Determine the [x, y] coordinate at the center of the cell enclosing the given text.  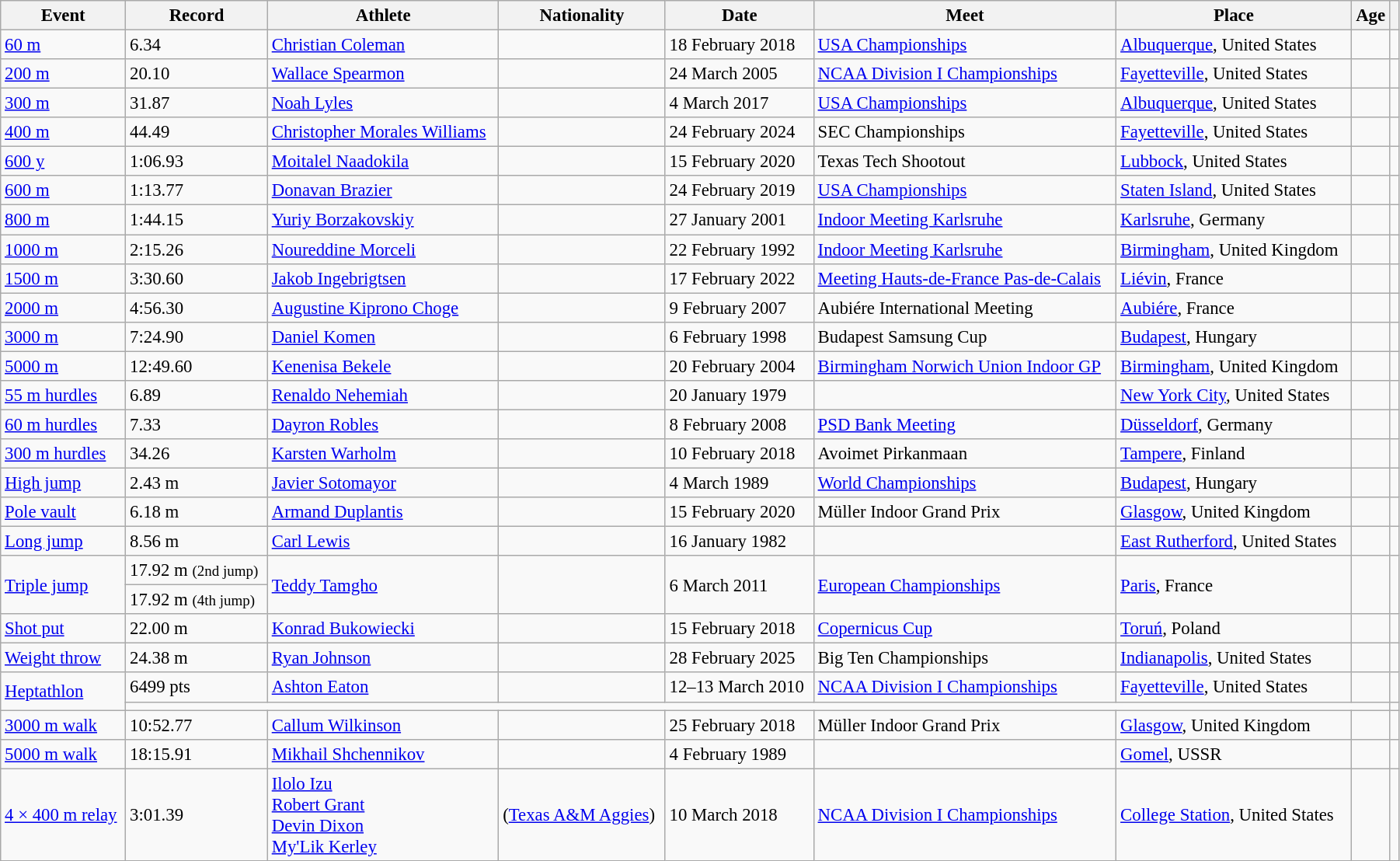
Shot put [64, 629]
Avoimet Pirkanmaan [965, 454]
Javier Sotomayor [382, 483]
PSD Bank Meeting [965, 424]
New York City, United States [1234, 396]
24 February 2019 [740, 190]
Toruń, Poland [1234, 629]
24 February 2024 [740, 132]
Kenenisa Bekele [382, 366]
6 March 2011 [740, 584]
3000 m [64, 336]
Tampere, Finland [1234, 454]
College Station, United States [1234, 814]
6.18 m [197, 512]
7.33 [197, 424]
8.56 m [197, 542]
8 February 2008 [740, 424]
2:15.26 [197, 249]
10 March 2018 [740, 814]
20 February 2004 [740, 366]
European Championships [965, 584]
Armand Duplantis [382, 512]
18 February 2018 [740, 45]
3:30.60 [197, 278]
Heptathlon [64, 692]
Texas Tech Shootout [965, 162]
4 February 1989 [740, 754]
High jump [64, 483]
Karsten Warholm [382, 454]
17 February 2022 [740, 278]
800 m [64, 220]
Meeting Hauts-de-France Pas-de-Calais [965, 278]
10:52.77 [197, 725]
Augustine Kiprono Choge [382, 308]
6.34 [197, 45]
Christian Coleman [382, 45]
Paris, France [1234, 584]
2.43 m [197, 483]
Konrad Bukowiecki [382, 629]
Daniel Komen [382, 336]
Lubbock, United States [1234, 162]
Aubiére International Meeting [965, 308]
12:49.60 [197, 366]
Long jump [64, 542]
3:01.39 [197, 814]
10 February 2018 [740, 454]
Ryan Johnson [382, 658]
Meet [965, 16]
Donavan Brazier [382, 190]
Yuriy Borzakovskiy [382, 220]
17.92 m (2nd jump) [197, 570]
1500 m [64, 278]
28 February 2025 [740, 658]
Nationality [582, 16]
Budapest Samsung Cup [965, 336]
Düsseldorf, Germany [1234, 424]
Record [197, 16]
4:56.30 [197, 308]
Mikhail Shchennikov [382, 754]
Moitalel Naadokila [382, 162]
1:06.93 [197, 162]
Big Ten Championships [965, 658]
Birmingham Norwich Union Indoor GP [965, 366]
6499 pts [197, 688]
200 m [64, 74]
300 m hurdles [64, 454]
600 m [64, 190]
4 March 1989 [740, 483]
9 February 2007 [740, 308]
15 February 2018 [740, 629]
60 m hurdles [64, 424]
60 m [64, 45]
5000 m walk [64, 754]
Pole vault [64, 512]
22 February 1992 [740, 249]
18:15.91 [197, 754]
Karlsruhe, Germany [1234, 220]
6 February 1998 [740, 336]
22.00 m [197, 629]
Copernicus Cup [965, 629]
16 January 1982 [740, 542]
Place [1234, 16]
4 March 2017 [740, 103]
Weight throw [64, 658]
World Championships [965, 483]
400 m [64, 132]
Athlete [382, 16]
55 m hurdles [64, 396]
Indianapolis, United States [1234, 658]
1:44.15 [197, 220]
Liévin, France [1234, 278]
Ashton Eaton [382, 688]
3000 m walk [64, 725]
17.92 m (4th jump) [197, 600]
Dayron Robles [382, 424]
East Rutherford, United States [1234, 542]
300 m [64, 103]
20 January 1979 [740, 396]
4 × 400 m relay [64, 814]
Teddy Tamgho [382, 584]
Staten Island, United States [1234, 190]
34.26 [197, 454]
24.38 m [197, 658]
31.87 [197, 103]
Christopher Morales Williams [382, 132]
7:24.90 [197, 336]
1000 m [64, 249]
1:13.77 [197, 190]
24 March 2005 [740, 74]
2000 m [64, 308]
Gomel, USSR [1234, 754]
Aubiére, France [1234, 308]
Event [64, 16]
Carl Lewis [382, 542]
5000 m [64, 366]
Age [1370, 16]
20.10 [197, 74]
Wallace Spearmon [382, 74]
Noureddine Morceli [382, 249]
6.89 [197, 396]
27 January 2001 [740, 220]
44.49 [197, 132]
Noah Lyles [382, 103]
Ilolo IzuRobert GrantDevin DixonMy'Lik Kerley [382, 814]
Jakob Ingebrigtsen [382, 278]
600 y [64, 162]
12–13 March 2010 [740, 688]
Triple jump [64, 584]
Renaldo Nehemiah [382, 396]
(Texas A&M Aggies) [582, 814]
SEC Championships [965, 132]
Date [740, 16]
Callum Wilkinson [382, 725]
25 February 2018 [740, 725]
